Pinpoint the cell where the given text exists, returning its (X, Y) midpoint coordinate. 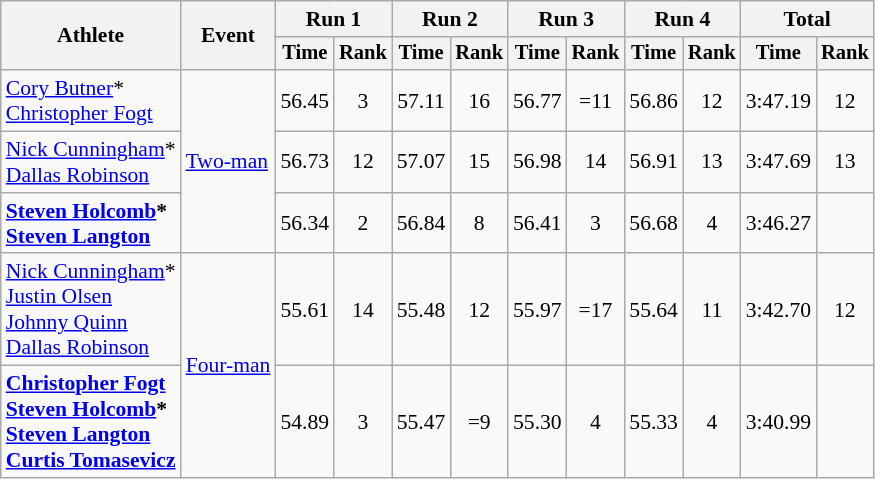
3:42.70 (778, 310)
55.97 (538, 310)
11 (712, 310)
54.89 (304, 422)
56.86 (654, 100)
=9 (479, 422)
Run 2 (450, 19)
Two-man (228, 162)
15 (479, 162)
55.48 (422, 310)
Run 1 (333, 19)
3:46.27 (778, 224)
Nick Cunningham*Justin OlsenJohnny QuinnDallas Robinson (91, 310)
3:47.19 (778, 100)
56.34 (304, 224)
56.45 (304, 100)
3:40.99 (778, 422)
Run 3 (566, 19)
55.33 (654, 422)
Christopher FogtSteven Holcomb*Steven LangtonCurtis Tomasevicz (91, 422)
56.84 (422, 224)
Cory Butner*Christopher Fogt (91, 100)
56.77 (538, 100)
Run 4 (682, 19)
56.73 (304, 162)
Steven Holcomb*Steven Langton (91, 224)
55.30 (538, 422)
3:47.69 (778, 162)
=11 (596, 100)
Event (228, 36)
Four-man (228, 366)
2 (363, 224)
57.07 (422, 162)
56.91 (654, 162)
8 (479, 224)
Athlete (91, 36)
56.41 (538, 224)
55.47 (422, 422)
55.61 (304, 310)
57.11 (422, 100)
=17 (596, 310)
Total (808, 19)
55.64 (654, 310)
56.68 (654, 224)
56.98 (538, 162)
16 (479, 100)
Nick Cunningham*Dallas Robinson (91, 162)
